Detect which cell encompasses the target text, then output its [X, Y] center coordinate. 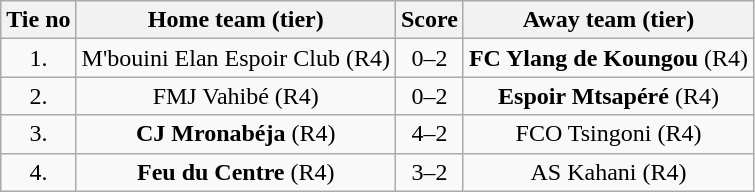
Tie no [38, 20]
3–2 [429, 172]
Feu du Centre (R4) [236, 172]
FMJ Vahibé (R4) [236, 96]
Espoir Mtsapéré (R4) [608, 96]
CJ Mronabéja (R4) [236, 134]
4–2 [429, 134]
FCO Tsingoni (R4) [608, 134]
FC Ylang de Koungou (R4) [608, 58]
M'bouini Elan Espoir Club (R4) [236, 58]
2. [38, 96]
4. [38, 172]
1. [38, 58]
AS Kahani (R4) [608, 172]
Score [429, 20]
Away team (tier) [608, 20]
Home team (tier) [236, 20]
3. [38, 134]
